Identify which cell holds the provided text, then report its (X, Y) central coordinate. 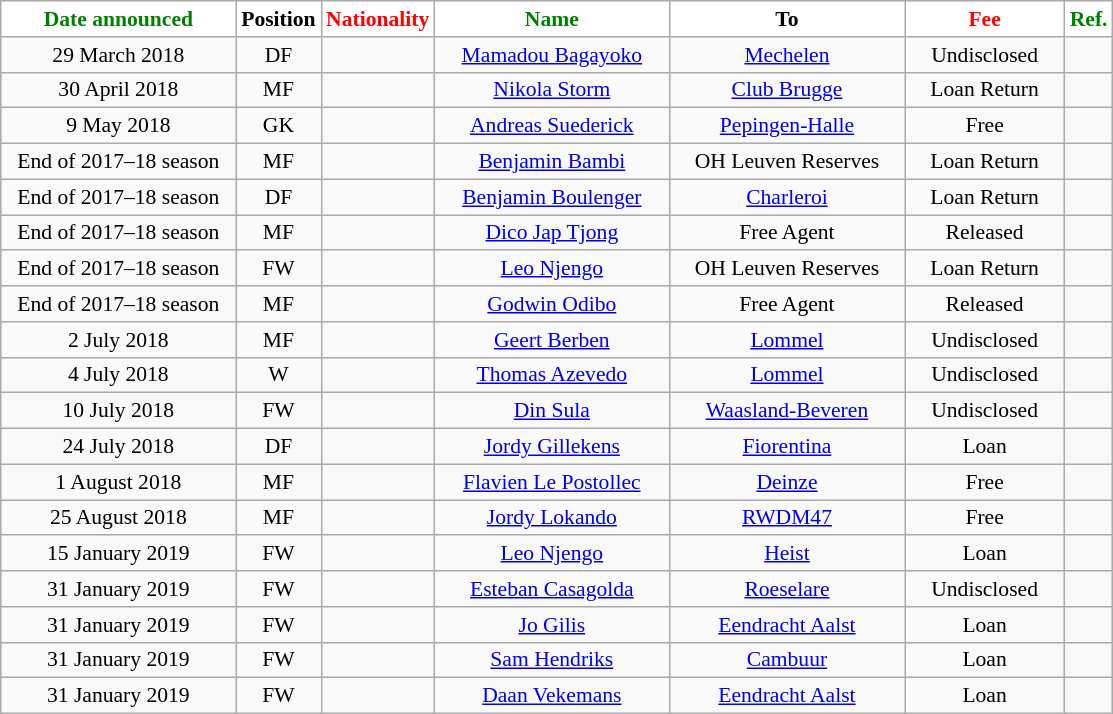
Esteban Casagolda (552, 589)
Fee (985, 19)
RWDM47 (786, 518)
Sam Hendriks (552, 660)
Mamadou Bagayoko (552, 55)
Jo Gilis (552, 625)
Din Sula (552, 411)
Roeselare (786, 589)
Heist (786, 554)
Daan Vekemans (552, 696)
Thomas Azevedo (552, 375)
Benjamin Boulenger (552, 197)
Date announced (118, 19)
Mechelen (786, 55)
29 March 2018 (118, 55)
Deinze (786, 482)
25 August 2018 (118, 518)
Fiorentina (786, 447)
Jordy Lokando (552, 518)
9 May 2018 (118, 126)
4 July 2018 (118, 375)
Waasland-Beveren (786, 411)
Benjamin Bambi (552, 162)
Pepingen-Halle (786, 126)
Cambuur (786, 660)
Andreas Suederick (552, 126)
1 August 2018 (118, 482)
Nikola Storm (552, 90)
Position (278, 19)
To (786, 19)
Charleroi (786, 197)
10 July 2018 (118, 411)
Dico Jap Tjong (552, 233)
Geert Berben (552, 340)
30 April 2018 (118, 90)
2 July 2018 (118, 340)
Godwin Odibo (552, 304)
15 January 2019 (118, 554)
24 July 2018 (118, 447)
Nationality (378, 19)
Jordy Gillekens (552, 447)
Name (552, 19)
Ref. (1089, 19)
W (278, 375)
Flavien Le Postollec (552, 482)
Club Brugge (786, 90)
GK (278, 126)
